Output the [X, Y] coordinate of the center of the cell containing the given text.  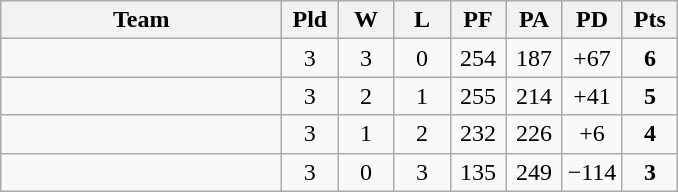
PF [478, 20]
254 [478, 58]
Pts [650, 20]
W [366, 20]
5 [650, 96]
Team [142, 20]
4 [650, 134]
6 [650, 58]
135 [478, 172]
232 [478, 134]
+41 [592, 96]
L [422, 20]
255 [478, 96]
Pld [310, 20]
+67 [592, 58]
187 [534, 58]
249 [534, 172]
−114 [592, 172]
+6 [592, 134]
226 [534, 134]
214 [534, 96]
PA [534, 20]
PD [592, 20]
